Identify which cell holds the provided text, then report its [X, Y] central coordinate. 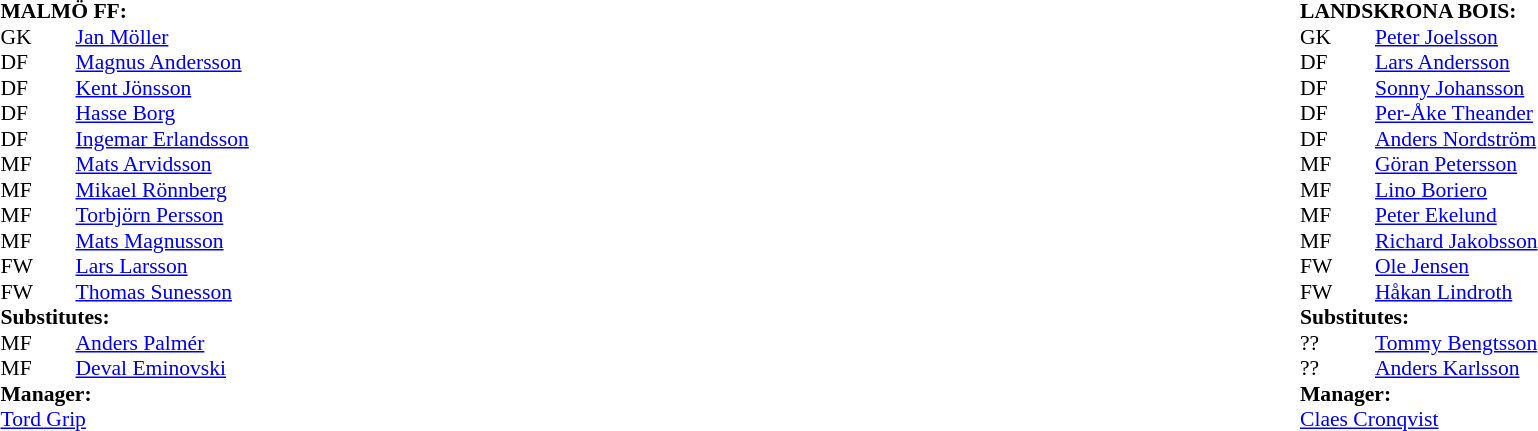
Tommy Bengtsson [1456, 343]
Lino Boriero [1456, 190]
Magnus Andersson [162, 63]
Lars Larsson [162, 267]
Peter Joelsson [1456, 37]
Mats Magnusson [162, 241]
Per-Åke Theander [1456, 113]
Ingemar Erlandsson [162, 139]
Anders Palmér [162, 343]
Torbjörn Persson [162, 215]
Richard Jakobsson [1456, 241]
Peter Ekelund [1456, 215]
Kent Jönsson [162, 88]
Anders Nordström [1456, 139]
Göran Petersson [1456, 165]
Håkan Lindroth [1456, 292]
Thomas Sunesson [162, 292]
Hasse Borg [162, 113]
Ole Jensen [1456, 267]
Deval Eminovski [162, 369]
Jan Möller [162, 37]
Anders Karlsson [1456, 369]
Mats Arvidsson [162, 165]
Sonny Johansson [1456, 88]
Mikael Rönnberg [162, 190]
Lars Andersson [1456, 63]
